Output the (x, y) coordinate of the center of the cell containing the given text.  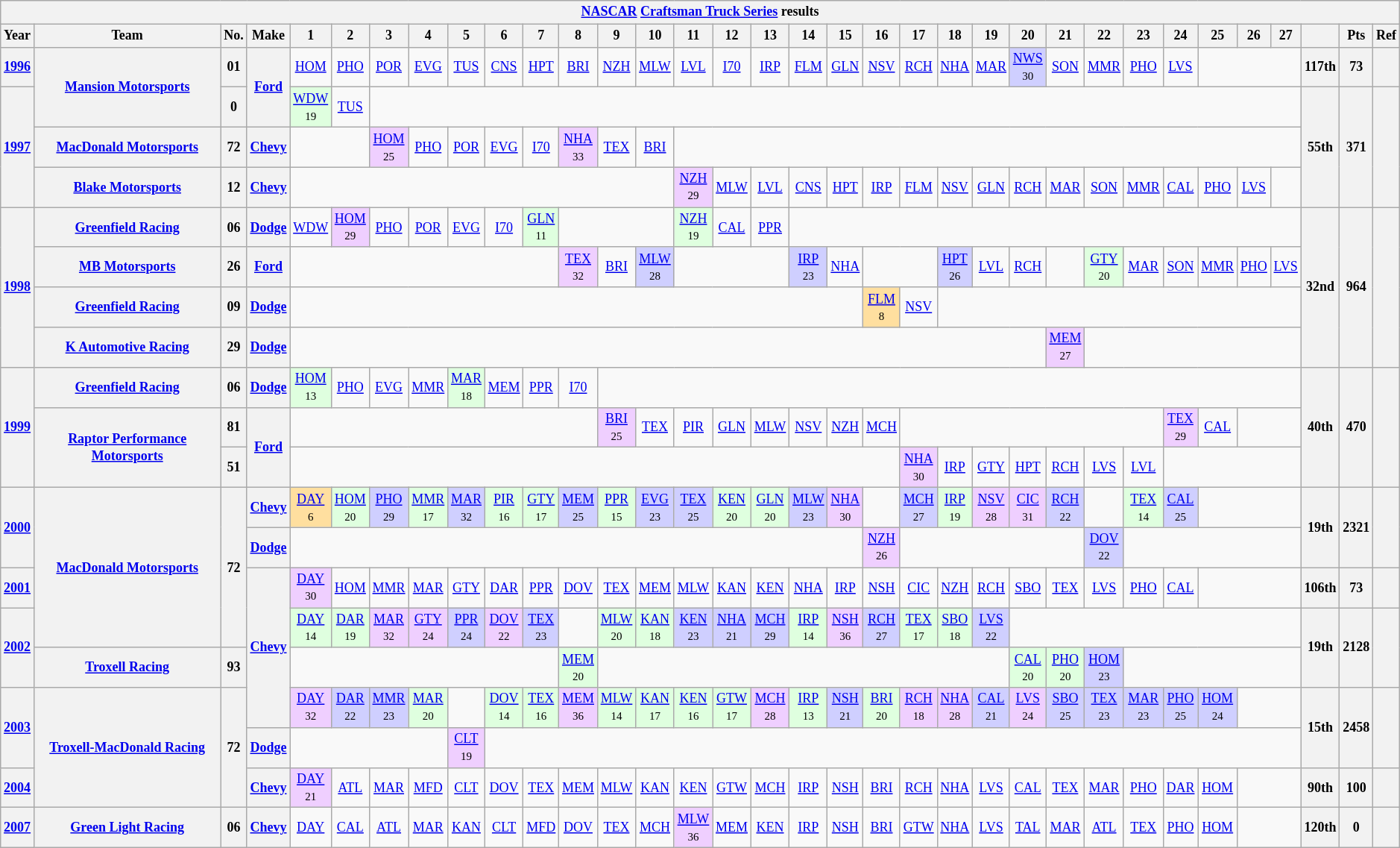
LVS22 (991, 627)
1998 (18, 288)
FLM8 (882, 307)
MAR20 (428, 708)
81 (234, 427)
MCH27 (918, 507)
GLN20 (769, 507)
HOM20 (350, 507)
MEM25 (578, 507)
GLN11 (541, 227)
MMR23 (389, 708)
MAR23 (1144, 708)
IRP19 (955, 507)
RCH22 (1065, 507)
93 (234, 668)
4 (428, 36)
TEX29 (1181, 427)
3 (389, 36)
7 (541, 36)
EVG23 (655, 507)
BRI20 (882, 708)
MMR17 (428, 507)
WDW19 (311, 107)
MEM27 (1065, 348)
MLW14 (616, 708)
1997 (18, 148)
MCH29 (769, 627)
2000 (18, 527)
HPT26 (955, 267)
NHA21 (732, 627)
HOM13 (311, 387)
GTW17 (732, 708)
1999 (18, 427)
NSH36 (845, 627)
CIC31 (1027, 507)
2001 (18, 588)
25 (1218, 36)
Troxell Racing (127, 668)
2004 (18, 788)
PPR15 (616, 507)
2007 (18, 828)
22 (1105, 36)
NASCAR Craftsman Truck Series results (700, 12)
CIC (918, 588)
TEX16 (541, 708)
2128 (1357, 647)
NSV28 (991, 507)
No. (234, 36)
HOM24 (1218, 708)
371 (1357, 148)
Troxell-MacDonald Racing (127, 747)
PHO20 (1065, 668)
17 (918, 36)
PHO25 (1181, 708)
HOM25 (389, 147)
120th (1320, 828)
DAY14 (311, 627)
LVS24 (1027, 708)
RCH27 (882, 627)
18 (955, 36)
MEM20 (578, 668)
NHA33 (578, 147)
NHA28 (955, 708)
MLW23 (808, 507)
GTY20 (1105, 267)
117th (1320, 67)
24 (1181, 36)
MB Motorsports (127, 267)
TEX14 (1144, 507)
TAL (1027, 828)
KEN16 (693, 708)
DAY30 (311, 588)
RCH18 (918, 708)
29 (234, 348)
DAY (311, 828)
11 (693, 36)
KAN18 (655, 627)
NSH21 (845, 708)
470 (1357, 427)
NZH29 (693, 187)
2 (350, 36)
MLW20 (616, 627)
HOM29 (350, 227)
51 (234, 468)
13 (769, 36)
21 (1065, 36)
1 (311, 36)
MLW36 (693, 828)
DAY6 (311, 507)
NZH26 (882, 547)
01 (234, 67)
DOV14 (504, 708)
6 (504, 36)
PHO29 (389, 507)
Team (127, 36)
K Automotive Racing (127, 348)
Year (18, 36)
Green Light Racing (127, 828)
SBO18 (955, 627)
GTY17 (541, 507)
KAN17 (655, 708)
WDW (311, 227)
SBO (1027, 588)
GTY24 (428, 627)
5 (467, 36)
Ref (1387, 36)
20 (1027, 36)
IRP14 (808, 627)
CAL20 (1027, 668)
1996 (18, 67)
09 (234, 307)
Make (268, 36)
CAL25 (1181, 507)
CLT19 (467, 748)
DAR22 (350, 708)
KEN20 (732, 507)
100 (1357, 788)
8 (578, 36)
Raptor Performance Motorsports (127, 447)
BRI25 (616, 427)
NWS30 (1027, 67)
PPR24 (467, 627)
14 (808, 36)
2321 (1357, 527)
2458 (1357, 728)
10 (655, 36)
CAL21 (991, 708)
23 (1144, 36)
2002 (18, 647)
TEX17 (918, 627)
KEN23 (693, 627)
90th (1320, 788)
106th (1320, 588)
PIR (693, 427)
32nd (1320, 288)
TEX25 (693, 507)
MEM36 (578, 708)
15 (845, 36)
NZH19 (693, 227)
Mansion Motorsports (127, 87)
55th (1320, 148)
2003 (18, 728)
SBO25 (1065, 708)
MCH28 (769, 708)
DAY32 (311, 708)
MAR18 (467, 387)
16 (882, 36)
9 (616, 36)
DAR19 (350, 627)
TEX32 (578, 267)
IRP23 (808, 267)
40th (1320, 427)
964 (1357, 288)
15th (1320, 728)
IRP13 (808, 708)
19 (991, 36)
Pts (1357, 36)
PIR16 (504, 507)
DAY21 (311, 788)
27 (1285, 36)
MLW28 (655, 267)
Blake Motorsports (127, 187)
HOM23 (1105, 668)
